Detect which cell encompasses the target text, then output its [x, y] center coordinate. 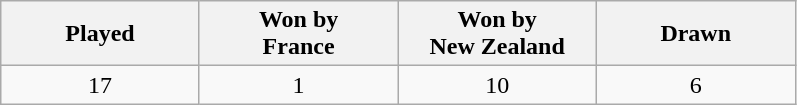
Played [100, 34]
10 [498, 85]
Won byFrance [298, 34]
Won byNew Zealand [498, 34]
17 [100, 85]
6 [696, 85]
1 [298, 85]
Drawn [696, 34]
